Locate the cell with the specified text and output its (x, y) center coordinate. 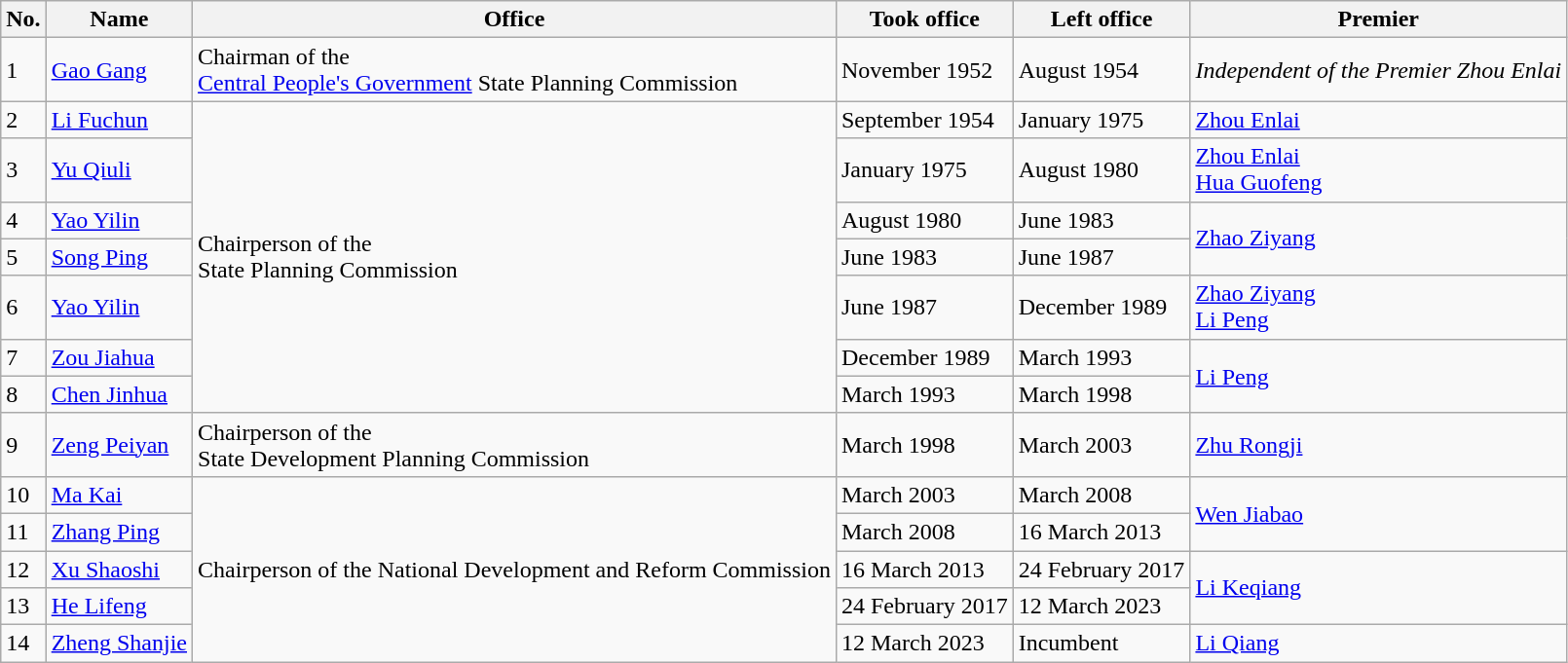
Independent of the Premier Zhou Enlai (1379, 70)
13 (23, 607)
Wen Jiabao (1379, 513)
Zhao ZiyangLi Peng (1379, 308)
10 (23, 495)
Zhu Rongji (1379, 444)
6 (23, 308)
Premier (1379, 19)
Took office (924, 19)
Song Ping (119, 257)
5 (23, 257)
Zhou EnlaiHua Guofeng (1379, 169)
Li Keqiang (1379, 588)
Zeng Peiyan (119, 444)
Yu Qiuli (119, 169)
He Lifeng (119, 607)
Li Qiang (1379, 644)
8 (23, 394)
No. (23, 19)
Incumbent (1101, 644)
Ma Kai (119, 495)
2 (23, 120)
Zhou Enlai (1379, 120)
Office (514, 19)
Chen Jinhua (119, 394)
11 (23, 532)
12 (23, 570)
Name (119, 19)
1 (23, 70)
Zhao Ziyang (1379, 239)
August 1954 (1101, 70)
Zou Jiahua (119, 357)
Chairperson of the National Development and Reform Commission (514, 569)
Zhang Ping (119, 532)
14 (23, 644)
Chairman of theCentral People's Government State Planning Commission (514, 70)
Li Fuchun (119, 120)
7 (23, 357)
9 (23, 444)
Left office (1101, 19)
September 1954 (924, 120)
3 (23, 169)
Xu Shaoshi (119, 570)
Li Peng (1379, 376)
Gao Gang (119, 70)
November 1952 (924, 70)
Zheng Shanjie (119, 644)
Chairperson of theState Development Planning Commission (514, 444)
Chairperson of theState Planning Commission (514, 257)
4 (23, 220)
